Detect which cell encompasses the target text, then output its [X, Y] center coordinate. 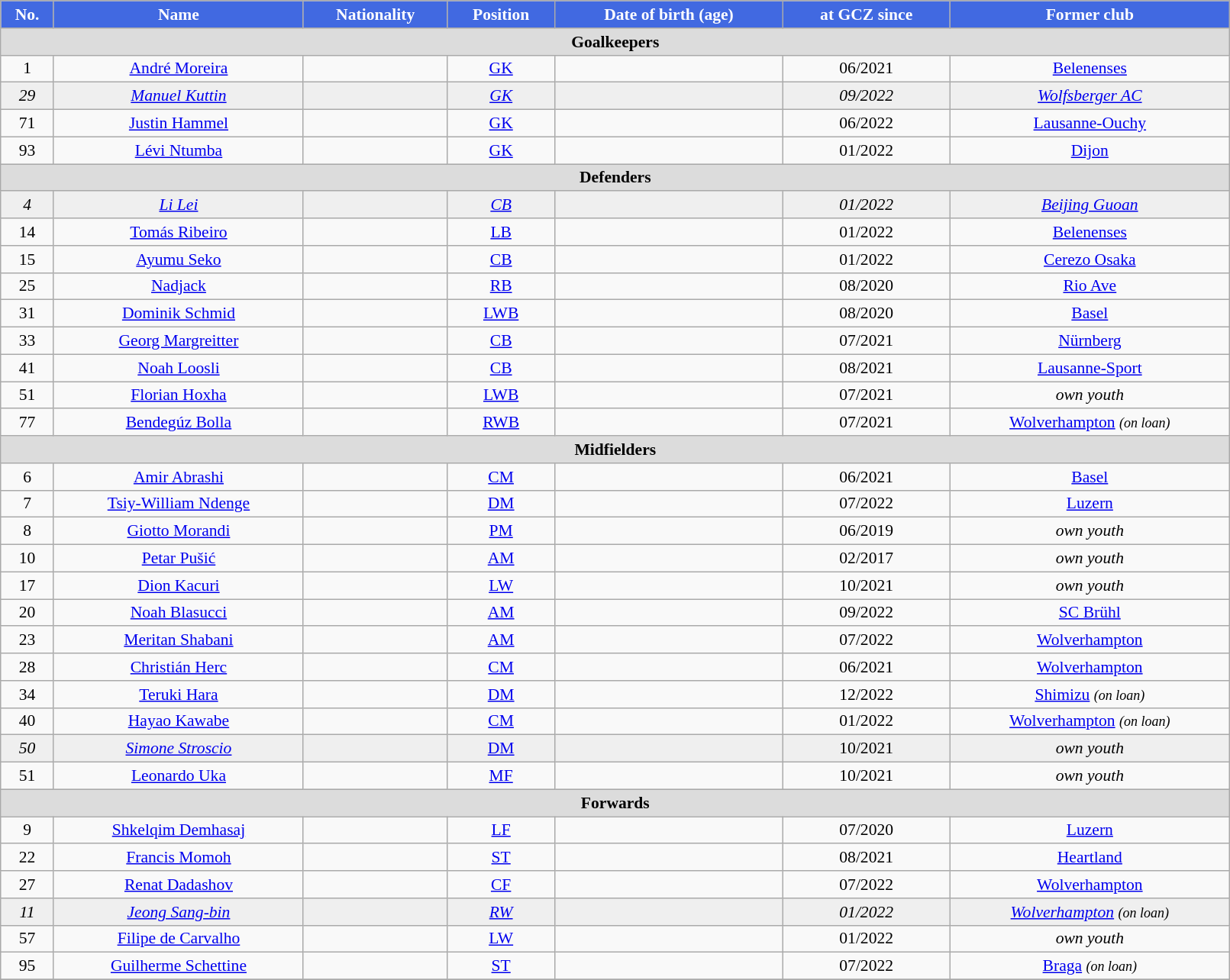
Heartland [1090, 858]
Position [501, 15]
Noah Blasucci [179, 613]
11 [27, 912]
Shimizu (on loan) [1090, 695]
06/2019 [867, 531]
Rio Ave [1090, 286]
28 [27, 667]
Francis Momoh [179, 858]
29 [27, 96]
André Moreira [179, 69]
95 [27, 966]
Florian Hoxha [179, 395]
Forwards [615, 803]
Defenders [615, 178]
33 [27, 341]
15 [27, 260]
Hayao Kawabe [179, 721]
7 [27, 504]
Goalkeepers [615, 42]
Li Lei [179, 205]
Ayumu Seko [179, 260]
Former club [1090, 15]
Lausanne-Ouchy [1090, 124]
6 [27, 477]
Leonardo Uka [179, 776]
77 [27, 423]
Teruki Hara [179, 695]
02/2017 [867, 559]
40 [27, 721]
9 [27, 830]
Christián Herc [179, 667]
Name [179, 15]
LB [501, 232]
Nationality [375, 15]
71 [27, 124]
8 [27, 531]
Noah Loosli [179, 368]
07/2020 [867, 830]
Renat Dadashov [179, 885]
06/2022 [867, 124]
Petar Pušić [179, 559]
Justin Hammel [179, 124]
14 [27, 232]
Beijing Guoan [1090, 205]
Dijon [1090, 150]
50 [27, 749]
RW [501, 912]
Giotto Morandi [179, 531]
Shkelqim Demhasaj [179, 830]
Filipe de Carvalho [179, 939]
Tomás Ribeiro [179, 232]
22 [27, 858]
MF [501, 776]
27 [27, 885]
12/2022 [867, 695]
10 [27, 559]
57 [27, 939]
No. [27, 15]
LF [501, 830]
23 [27, 640]
Jeong Sang-bin [179, 912]
Lévi Ntumba [179, 150]
Nadjack [179, 286]
SC Brühl [1090, 613]
Lausanne-Sport [1090, 368]
Dion Kacuri [179, 585]
17 [27, 585]
at GCZ since [867, 15]
Dominik Schmid [179, 314]
PM [501, 531]
1 [27, 69]
20 [27, 613]
Cerezo Osaka [1090, 260]
Nürnberg [1090, 341]
Date of birth (age) [669, 15]
Tsiy-William Ndenge [179, 504]
Georg Margreitter [179, 341]
RWB [501, 423]
Braga (on loan) [1090, 966]
Midfielders [615, 450]
RB [501, 286]
41 [27, 368]
Meritan Shabani [179, 640]
Wolfsberger AC [1090, 96]
34 [27, 695]
Guilherme Schettine [179, 966]
25 [27, 286]
Amir Abrashi [179, 477]
Manuel Kuttin [179, 96]
93 [27, 150]
31 [27, 314]
Bendegúz Bolla [179, 423]
4 [27, 205]
CF [501, 885]
Simone Stroscio [179, 749]
